Determine the [x, y] coordinate at the center of the cell enclosing the given text.  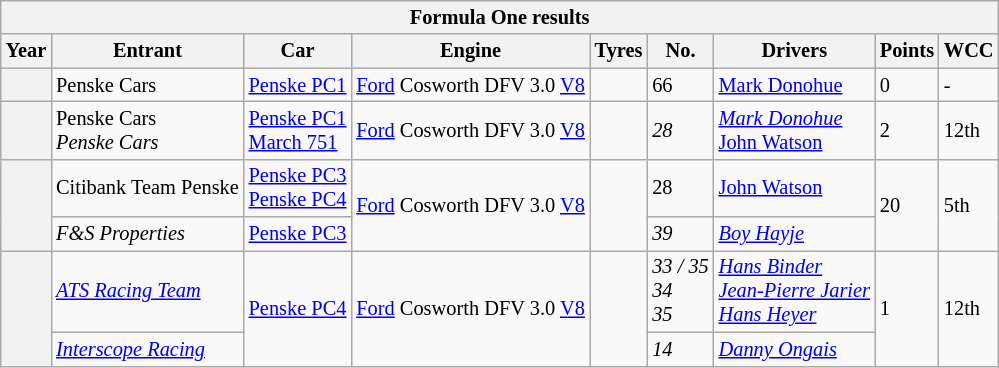
0 [907, 85]
5th [969, 204]
Penske PC1 [298, 85]
Penske PC4 [298, 308]
Tyres [619, 51]
Boy Hayje [794, 234]
Year [26, 51]
ATS Racing Team [147, 291]
Formula One results [500, 17]
2 [907, 130]
Penske PC1 March 751 [298, 130]
Citibank Team Penske [147, 188]
Danny Ongais [794, 349]
Points [907, 51]
F&S Properties [147, 234]
Penske PC3 Penske PC4 [298, 188]
1 [907, 308]
- [969, 85]
Penske Cars [147, 85]
Mark Donohue [794, 85]
20 [907, 204]
Penske Cars Penske Cars [147, 130]
Penske PC3 [298, 234]
Drivers [794, 51]
No. [680, 51]
John Watson [794, 188]
WCC [969, 51]
Entrant [147, 51]
Engine [470, 51]
Hans Binder Jean-Pierre Jarier Hans Heyer [794, 291]
33 / 35 34 35 [680, 291]
Interscope Racing [147, 349]
66 [680, 85]
Mark Donohue John Watson [794, 130]
14 [680, 349]
Car [298, 51]
39 [680, 234]
